Detect which cell encompasses the target text, then output its [x, y] center coordinate. 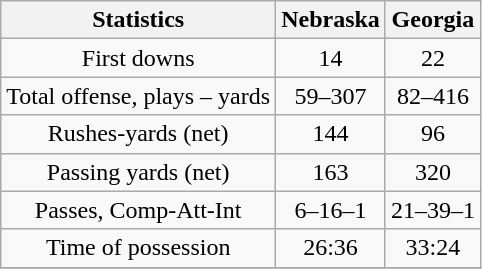
26:36 [331, 248]
144 [331, 134]
Passes, Comp-Att-Int [138, 210]
96 [432, 134]
163 [331, 172]
6–16–1 [331, 210]
14 [331, 58]
22 [432, 58]
82–416 [432, 96]
Rushes-yards (net) [138, 134]
33:24 [432, 248]
21–39–1 [432, 210]
Nebraska [331, 20]
Passing yards (net) [138, 172]
59–307 [331, 96]
Georgia [432, 20]
Statistics [138, 20]
Time of possession [138, 248]
320 [432, 172]
Total offense, plays – yards [138, 96]
First downs [138, 58]
